Search for the cell housing the specified text and yield its [X, Y] center coordinate. 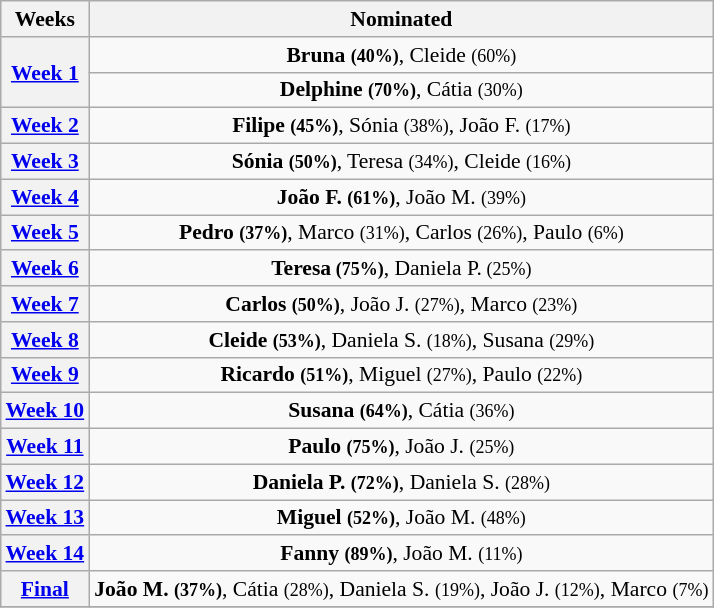
Carlos (50%), João J. (27%), Marco (23%) [401, 304]
Week 12 [46, 482]
Week 3 [46, 162]
João F. (61%), João M. (39%) [401, 197]
Cleide (53%), Daniela S. (18%), Susana (29%) [401, 340]
Filipe (45%), Sónia (38%), João F. (17%) [401, 126]
Paulo (75%), João J. (25%) [401, 447]
Miguel (52%), João M. (48%) [401, 518]
Pedro (37%), Marco (31%), Carlos (26%), Paulo (6%) [401, 233]
Week 13 [46, 518]
Susana (64%), Cátia (36%) [401, 411]
Week 4 [46, 197]
Sónia (50%), Teresa (34%), Cleide (16%) [401, 162]
Week 2 [46, 126]
Week 8 [46, 340]
Week 14 [46, 554]
Bruna (40%), Cleide (60%) [401, 55]
Week 6 [46, 269]
Week 10 [46, 411]
Delphine (70%), Cátia (30%) [401, 90]
Weeks [46, 19]
Final [46, 589]
Week 7 [46, 304]
Fanny (89%), João M. (11%) [401, 554]
Week 5 [46, 233]
Ricardo (51%), Miguel (27%), Paulo (22%) [401, 375]
Nominated [401, 19]
Daniela P. (72%), Daniela S. (28%) [401, 482]
Week 1 [46, 72]
Week 9 [46, 375]
Week 11 [46, 447]
João M. (37%), Cátia (28%), Daniela S. (19%), João J. (12%), Marco (7%) [401, 589]
Teresa (75%), Daniela P. (25%) [401, 269]
